Search for the cell housing the specified text and yield its [X, Y] center coordinate. 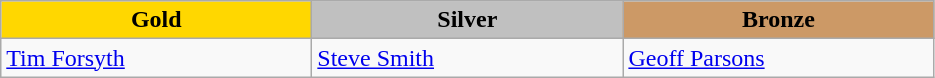
Silver [468, 20]
Steve Smith [468, 58]
Tim Forsyth [156, 58]
Bronze [778, 20]
Geoff Parsons [778, 58]
Gold [156, 20]
